For the text-containing cell, return its midpoint in (X, Y) coordinate format. 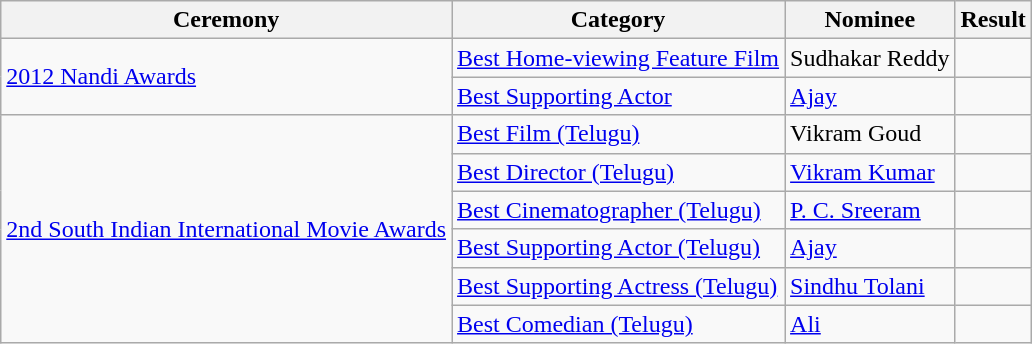
Best Film (Telugu) (618, 134)
Sudhakar Reddy (870, 58)
Category (618, 20)
Nominee (870, 20)
2nd South Indian International Movie Awards (226, 229)
Best Director (Telugu) (618, 172)
Best Supporting Actress (Telugu) (618, 286)
Result (993, 20)
Best Comedian (Telugu) (618, 324)
Ceremony (226, 20)
Ali (870, 324)
Best Supporting Actor (618, 96)
Vikram Goud (870, 134)
Vikram Kumar (870, 172)
Best Cinematographer (Telugu) (618, 210)
Sindhu Tolani (870, 286)
2012 Nandi Awards (226, 77)
P. C. Sreeram (870, 210)
Best Supporting Actor (Telugu) (618, 248)
Best Home-viewing Feature Film (618, 58)
